Determine the [x, y] coordinate at the center of the cell enclosing the given text.  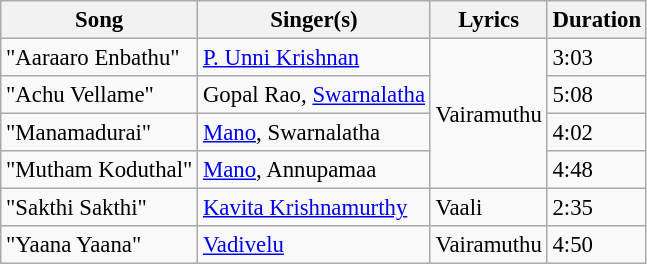
Song [100, 20]
"Achu Vellame" [100, 95]
"Sakthi Sakthi" [100, 208]
Vaali [488, 208]
4:48 [596, 170]
"Manamadurai" [100, 133]
Gopal Rao, Swarnalatha [314, 95]
Mano, Annupamaa [314, 170]
"Mutham Koduthal" [100, 170]
Singer(s) [314, 20]
3:03 [596, 58]
Kavita Krishnamurthy [314, 208]
4:02 [596, 133]
"Yaana Yaana" [100, 245]
Lyrics [488, 20]
Mano, Swarnalatha [314, 133]
P. Unni Krishnan [314, 58]
"Aaraaro Enbathu" [100, 58]
4:50 [596, 245]
2:35 [596, 208]
Duration [596, 20]
Vadivelu [314, 245]
5:08 [596, 95]
